From the cell containing the given text, extract its center point as (X, Y) coordinate. 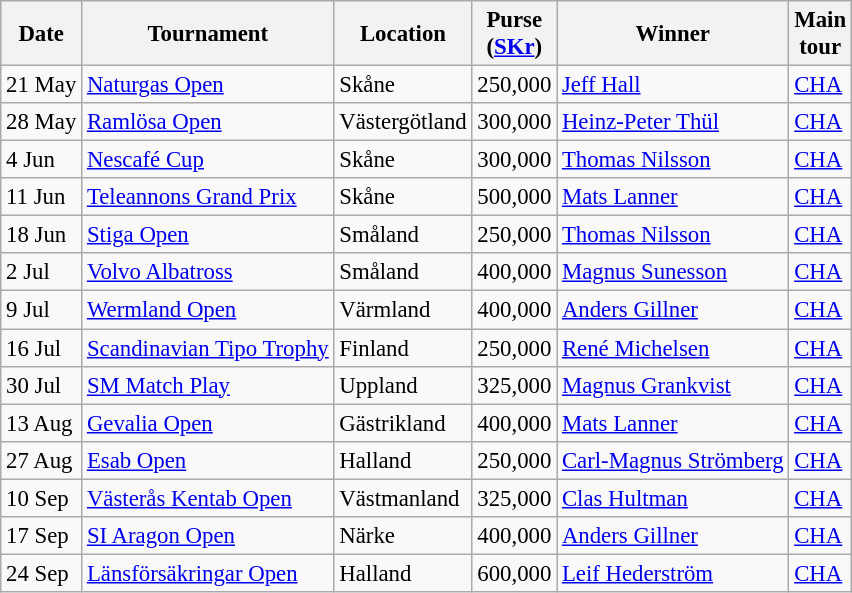
Nescafé Cup (208, 160)
Värmland (403, 310)
Tournament (208, 34)
Location (403, 34)
16 Jul (42, 348)
Stiga Open (208, 235)
Västmanland (403, 498)
Leif Hederström (673, 573)
Finland (403, 348)
10 Sep (42, 498)
Magnus Grankvist (673, 385)
17 Sep (42, 536)
Västergötland (403, 122)
21 May (42, 85)
600,000 (514, 573)
Teleannons Grand Prix (208, 197)
Wermland Open (208, 310)
9 Jul (42, 310)
Uppland (403, 385)
Gevalia Open (208, 423)
Ramlösa Open (208, 122)
SM Match Play (208, 385)
Scandinavian Tipo Trophy (208, 348)
Volvo Albatross (208, 273)
Jeff Hall (673, 85)
18 Jun (42, 235)
Länsförsäkringar Open (208, 573)
Clas Hultman (673, 498)
SI Aragon Open (208, 536)
Winner (673, 34)
Maintour (820, 34)
Date (42, 34)
11 Jun (42, 197)
Esab Open (208, 460)
28 May (42, 122)
Carl-Magnus Strömberg (673, 460)
2 Jul (42, 273)
4 Jun (42, 160)
Västerås Kentab Open (208, 498)
Heinz-Peter Thül (673, 122)
500,000 (514, 197)
27 Aug (42, 460)
Purse(SKr) (514, 34)
24 Sep (42, 573)
Närke (403, 536)
Naturgas Open (208, 85)
30 Jul (42, 385)
Magnus Sunesson (673, 273)
13 Aug (42, 423)
Gästrikland (403, 423)
René Michelsen (673, 348)
